Provide the (x, y) coordinate of the cell's center where the given text is located.  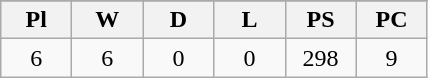
PS (320, 20)
W (108, 20)
298 (320, 58)
L (250, 20)
9 (392, 58)
PC (392, 20)
Pl (36, 20)
D (178, 20)
